Find where the given text appears and provide that cell's center as [X, Y] coordinate. 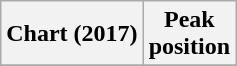
Peakposition [189, 34]
Chart (2017) [72, 34]
